Provide the (X, Y) coordinate of the cell's center where the given text is located.  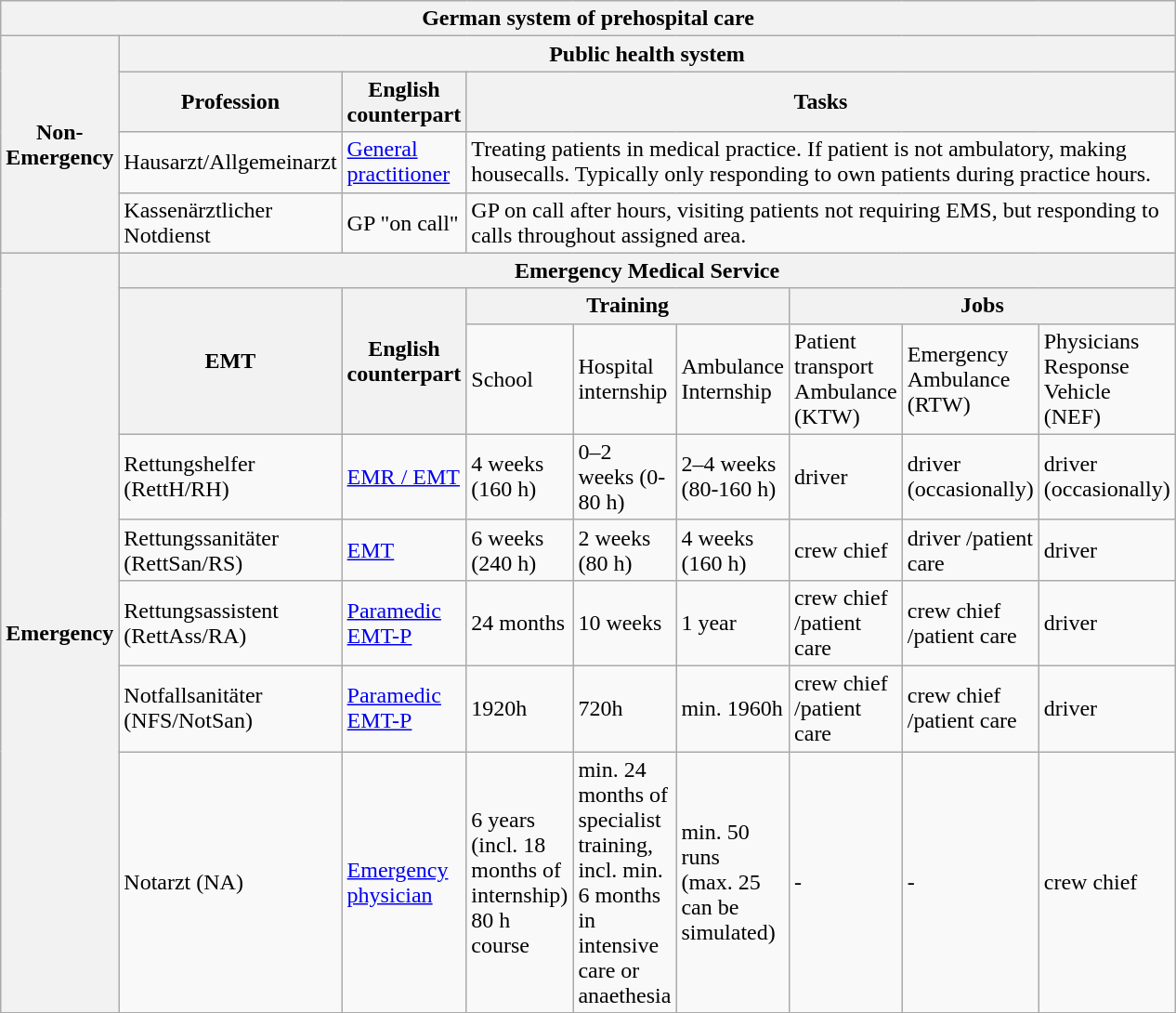
Patient transport Ambulance (KTW) (846, 379)
Rettungshelfer (RettH/RH) (230, 477)
Physicians Response Vehicle (NEF) (1107, 379)
min. 1960h (733, 708)
24 months (520, 623)
Profession (230, 102)
2 weeks (80 h) (624, 550)
GP on call after hours, visiting patients not requiring EMS, but responding to calls throughout assigned area. (821, 223)
Emergency Ambulance (RTW) (970, 379)
Non-Emergency (59, 145)
Hausarzt/Allgemeinarzt (230, 162)
Emergency (59, 633)
driver /patient care (970, 550)
Notarzt (NA) (230, 881)
Notfallsanitäter (NFS/NotSan) (230, 708)
Emergency Medical Service (647, 270)
EMR / EMT (404, 477)
General practitioner (404, 162)
Training (628, 306)
1 year (733, 623)
Rettungsassistent (RettAss/RA) (230, 623)
Emergency physician (404, 881)
Jobs (983, 306)
GP "on call" (404, 223)
10 weeks (624, 623)
2–4 weeks (80-160 h) (733, 477)
min. 50 runs(max. 25 can be simulated) (733, 881)
6 weeks (240 h) (520, 550)
6 years (incl. 18 months of internship)80 h course (520, 881)
Hospital internship (624, 379)
Kassenärztlicher Notdienst (230, 223)
min. 24 months of specialist training, incl. min. 6 months in intensive care or anaethesia (624, 881)
Public health system (647, 54)
School (520, 379)
Ambulance Internship (733, 379)
Rettungssanitäter (RettSan/RS) (230, 550)
Tasks (821, 102)
1920h (520, 708)
720h (624, 708)
0–2 weeks (0-80 h) (624, 477)
German system of prehospital care (588, 19)
